Identify which cell holds the provided text, then report its (x, y) central coordinate. 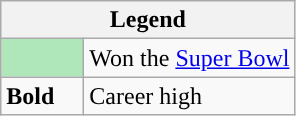
Bold (42, 96)
Career high (190, 96)
Won the Super Bowl (190, 58)
Legend (148, 20)
